Identify which cell holds the provided text, then report its [X, Y] central coordinate. 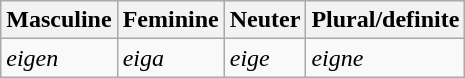
Plural/definite [386, 20]
eigen [59, 58]
Masculine [59, 20]
Feminine [170, 20]
eige [265, 58]
eigne [386, 58]
Neuter [265, 20]
eiga [170, 58]
